For the text-containing cell, return its midpoint in (X, Y) coordinate format. 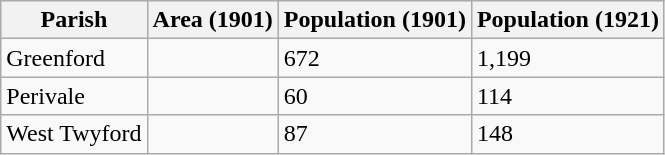
Population (1921) (568, 20)
672 (374, 58)
87 (374, 134)
148 (568, 134)
Greenford (74, 58)
Perivale (74, 96)
Population (1901) (374, 20)
West Twyford (74, 134)
60 (374, 96)
1,199 (568, 58)
Area (1901) (212, 20)
Parish (74, 20)
114 (568, 96)
